Extract the [X, Y] coordinate from the center of the cell holding the provided text.  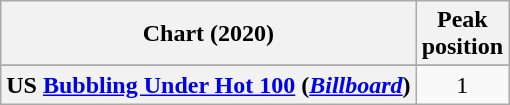
Chart (2020) [208, 34]
Peakposition [462, 34]
US Bubbling Under Hot 100 (Billboard) [208, 85]
1 [462, 85]
